Return [X, Y] of the center of cell containing provided text 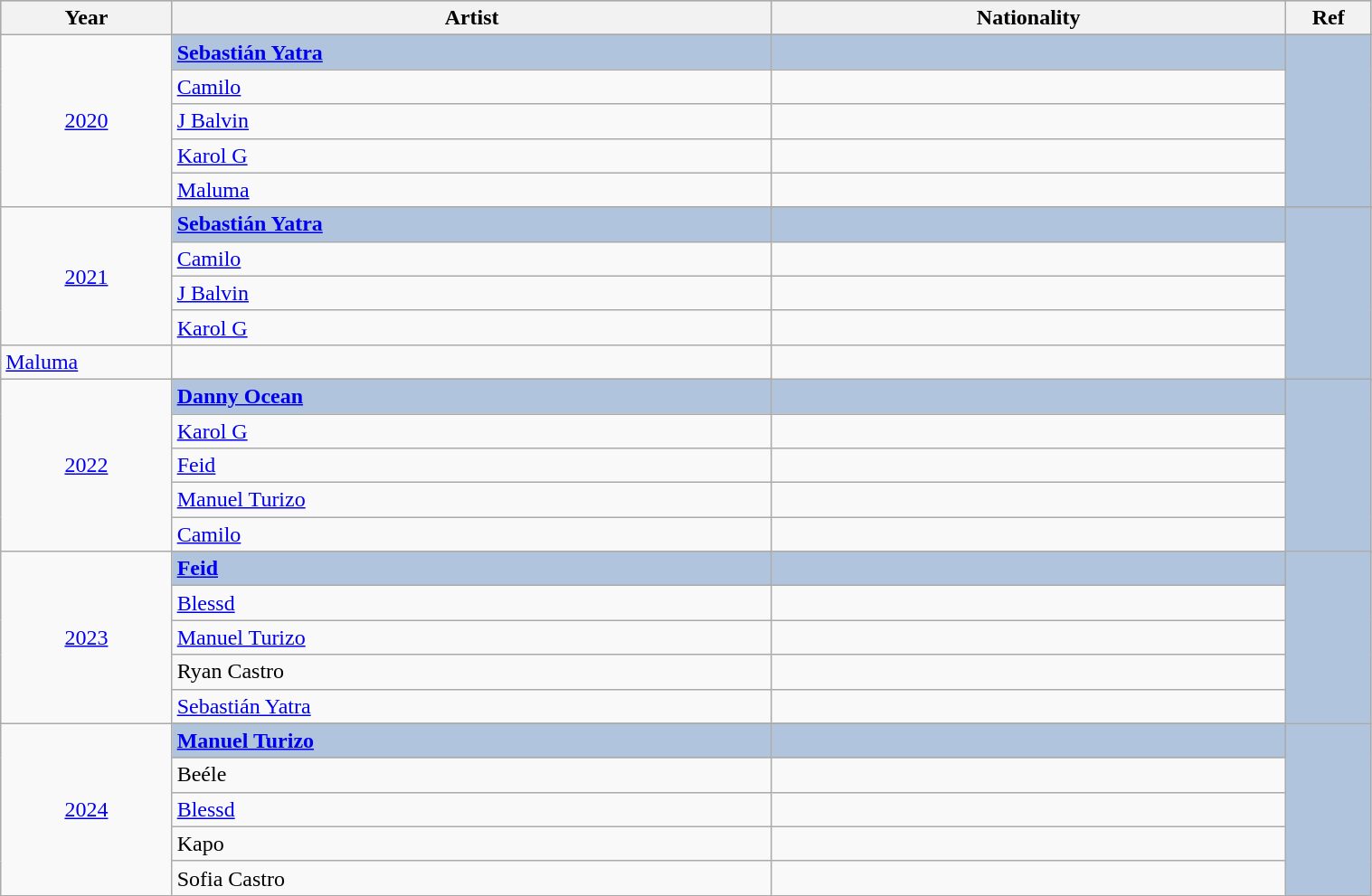
Danny Ocean [472, 396]
Sofia Castro [472, 878]
Beéle [472, 775]
Nationality [1028, 18]
Ref [1328, 18]
2023 [87, 637]
2024 [87, 809]
2022 [87, 465]
Artist [472, 18]
Year [87, 18]
2021 [87, 276]
Ryan Castro [472, 672]
Kapo [472, 844]
2020 [87, 121]
